Extract the (x, y) coordinate from the center of the cell holding the provided text.  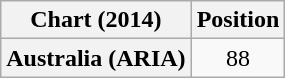
Australia (ARIA) (96, 58)
Position (238, 20)
88 (238, 58)
Chart (2014) (96, 20)
